Capture the cell that displays the provided text and extract its [X, Y] central coordinate. 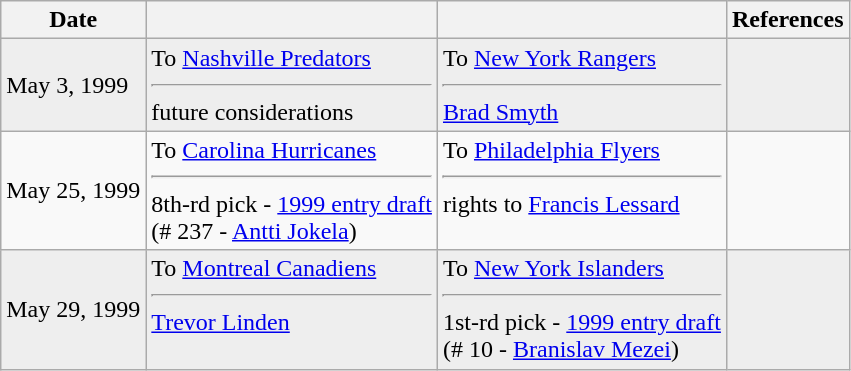
To Nashville Predatorsfuture considerations [292, 85]
To Carolina Hurricanes8th-rd pick - 1999 entry draft(# 237 - Antti Jokela) [292, 190]
To New York RangersBrad Smyth [582, 85]
May 25, 1999 [74, 190]
To Philadelphia Flyersrights to Francis Lessard [582, 190]
Date [74, 20]
To Montreal CanadiensTrevor Linden [292, 310]
References [788, 20]
May 3, 1999 [74, 85]
May 29, 1999 [74, 310]
To New York Islanders1st-rd pick - 1999 entry draft(# 10 - Branislav Mezei) [582, 310]
